Return (X, Y) of the center of cell containing provided text 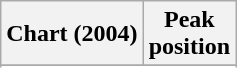
Chart (2004) (72, 34)
Peakposition (189, 34)
